Detect which cell encompasses the target text, then output its [x, y] center coordinate. 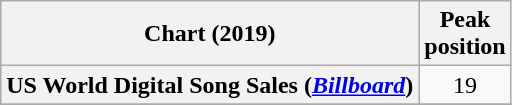
US World Digital Song Sales (Billboard) [210, 85]
Peakposition [465, 34]
19 [465, 85]
Chart (2019) [210, 34]
